Scan for the cell matching the given text and deliver its [x, y] coordinate at center. 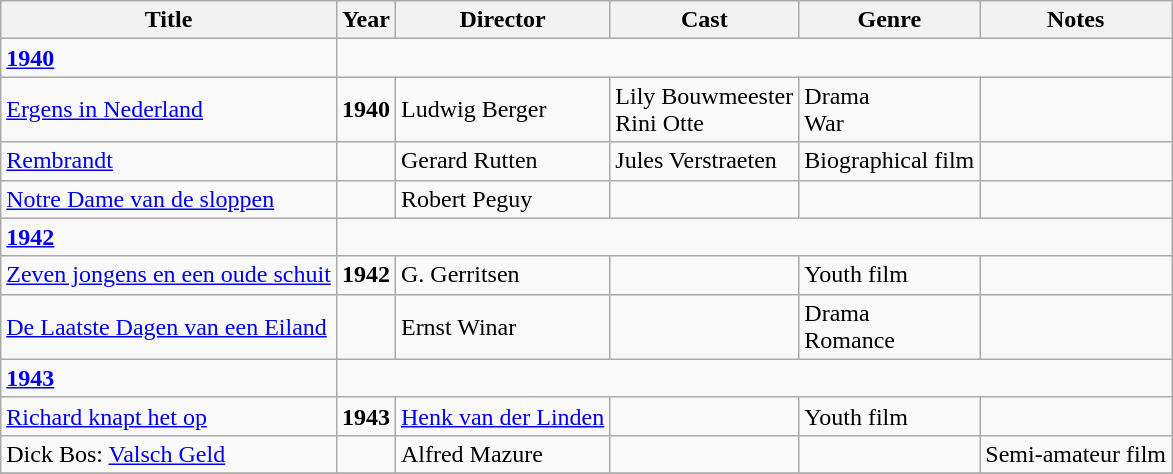
Year [366, 20]
Biographical film [890, 161]
Jules Verstraeten [704, 161]
Genre [890, 20]
Gerard Rutten [502, 161]
De Laatste Dagen van een Eiland [169, 326]
Alfred Mazure [502, 454]
Zeven jongens en een oude schuit [169, 275]
Lily BouwmeesterRini Otte [704, 110]
G. Gerritsen [502, 275]
Notre Dame van de sloppen [169, 199]
Richard knapt het op [169, 416]
Director [502, 20]
Robert Peguy [502, 199]
Semi-amateur film [1076, 454]
DramaRomance [890, 326]
Title [169, 20]
Henk van der Linden [502, 416]
Dick Bos: Valsch Geld [169, 454]
Ergens in Nederland [169, 110]
DramaWar [890, 110]
Ernst Winar [502, 326]
Rembrandt [169, 161]
Cast [704, 20]
Ludwig Berger [502, 110]
Notes [1076, 20]
